Capture the cell that displays the provided text and extract its (X, Y) central coordinate. 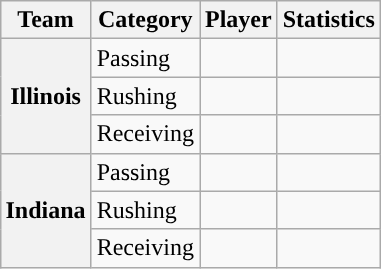
Player (239, 20)
Category (145, 20)
Indiana (46, 210)
Team (46, 20)
Illinois (46, 96)
Statistics (328, 20)
